Determine the [x, y] coordinate at the center of the cell enclosing the given text.  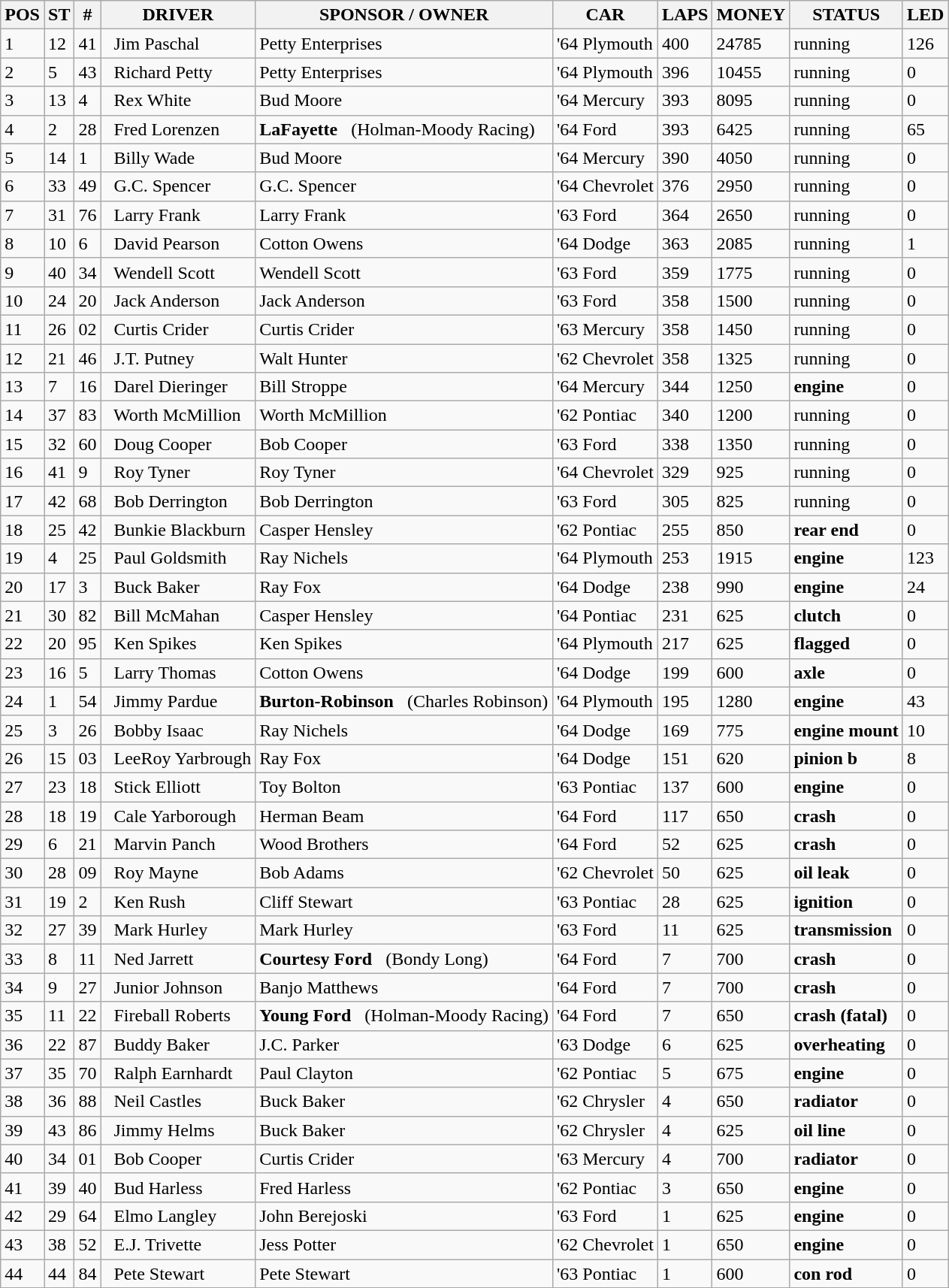
Elmo Langley [178, 1216]
J.T. Putney [178, 358]
Young Ford (Holman-Moody Racing) [404, 1016]
Bill Stroppe [404, 387]
2950 [751, 186]
Jess Potter [404, 1244]
2650 [751, 215]
400 [685, 44]
88 [87, 1102]
flagged [846, 644]
126 [925, 44]
Paul Goldsmith [178, 558]
151 [685, 758]
60 [87, 444]
86 [87, 1130]
John Berejoski [404, 1216]
LaFayette (Holman-Moody Racing) [404, 129]
1350 [751, 444]
825 [751, 501]
6425 [751, 129]
Banjo Matthews [404, 987]
con rod [846, 1274]
1250 [751, 387]
transmission [846, 930]
Buddy Baker [178, 1045]
Ralph Earnhardt [178, 1073]
CAR [605, 15]
49 [87, 186]
J.C. Parker [404, 1045]
Jimmy Pardue [178, 701]
Bob Adams [404, 873]
123 [925, 558]
990 [751, 587]
238 [685, 587]
363 [685, 243]
24785 [751, 44]
03 [87, 758]
DRIVER [178, 15]
217 [685, 644]
1280 [751, 701]
364 [685, 215]
crash (fatal) [846, 1016]
117 [685, 815]
Doug Cooper [178, 444]
340 [685, 416]
Jim Paschal [178, 44]
Bill McMahan [178, 615]
MONEY [751, 15]
76 [87, 215]
Neil Castles [178, 1102]
rear end [846, 530]
1915 [751, 558]
82 [87, 615]
clutch [846, 615]
overheating [846, 1045]
Cliff Stewart [404, 902]
925 [751, 473]
ignition [846, 902]
Fireball Roberts [178, 1016]
1450 [751, 329]
David Pearson [178, 243]
305 [685, 501]
390 [685, 158]
775 [751, 730]
# [87, 15]
Larry Thomas [178, 673]
253 [685, 558]
83 [87, 416]
Richard Petty [178, 72]
Bobby Isaac [178, 730]
620 [751, 758]
8095 [751, 101]
STATUS [846, 15]
1775 [751, 272]
68 [87, 501]
'64 Pontiac [605, 615]
Burton-Robinson (Charles Robinson) [404, 701]
axle [846, 673]
oil leak [846, 873]
ST [59, 15]
Fred Harless [404, 1187]
Bud Harless [178, 1187]
1500 [751, 301]
Ken Rush [178, 902]
1200 [751, 416]
10455 [751, 72]
Toy Bolton [404, 787]
65 [925, 129]
Fred Lorenzen [178, 129]
Paul Clayton [404, 1073]
50 [685, 873]
02 [87, 329]
169 [685, 730]
E.J. Trivette [178, 1244]
2085 [751, 243]
95 [87, 644]
'63 Dodge [605, 1045]
LeeRoy Yarbrough [178, 758]
338 [685, 444]
675 [751, 1073]
oil line [846, 1130]
Rex White [178, 101]
344 [685, 387]
pinion b [846, 758]
Bunkie Blackburn [178, 530]
376 [685, 186]
Herman Beam [404, 815]
396 [685, 72]
329 [685, 473]
SPONSOR / OWNER [404, 15]
70 [87, 1073]
Roy Mayne [178, 873]
engine mount [846, 730]
Ned Jarrett [178, 959]
850 [751, 530]
195 [685, 701]
54 [87, 701]
09 [87, 873]
199 [685, 673]
87 [87, 1045]
Darel Dieringer [178, 387]
Jimmy Helms [178, 1130]
255 [685, 530]
359 [685, 272]
01 [87, 1159]
1325 [751, 358]
Marvin Panch [178, 845]
Junior Johnson [178, 987]
4050 [751, 158]
Billy Wade [178, 158]
137 [685, 787]
Courtesy Ford (Bondy Long) [404, 959]
231 [685, 615]
LAPS [685, 15]
Walt Hunter [404, 358]
64 [87, 1216]
Stick Elliott [178, 787]
Cale Yarborough [178, 815]
Wood Brothers [404, 845]
LED [925, 15]
46 [87, 358]
POS [23, 15]
84 [87, 1274]
